Return [x, y] of the center of cell containing provided text 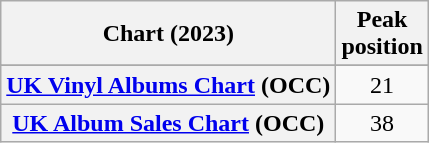
38 [382, 123]
Peakposition [382, 34]
UK Vinyl Albums Chart (OCC) [168, 85]
Chart (2023) [168, 34]
21 [382, 85]
UK Album Sales Chart (OCC) [168, 123]
